Provide the [X, Y] coordinate of the cell's center where the given text is located.  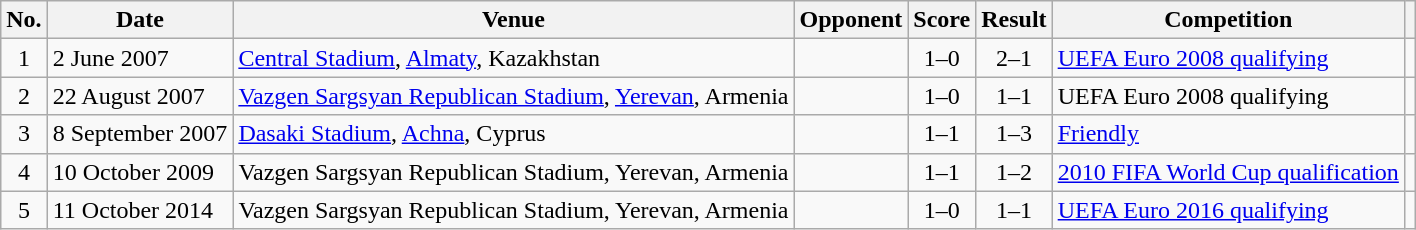
2 [24, 96]
11 October 2014 [140, 210]
8 September 2007 [140, 134]
Opponent [851, 20]
4 [24, 172]
Central Stadium, Almaty, Kazakhstan [514, 58]
UEFA Euro 2016 qualifying [1228, 210]
Score [942, 20]
Competition [1228, 20]
10 October 2009 [140, 172]
Venue [514, 20]
2–1 [1014, 58]
3 [24, 134]
Date [140, 20]
1–2 [1014, 172]
5 [24, 210]
2010 FIFA World Cup qualification [1228, 172]
No. [24, 20]
1 [24, 58]
2 June 2007 [140, 58]
Result [1014, 20]
Dasaki Stadium, Achna, Cyprus [514, 134]
Friendly [1228, 134]
1–3 [1014, 134]
22 August 2007 [140, 96]
